Provide the [X, Y] coordinate of the cell's center where the given text is located.  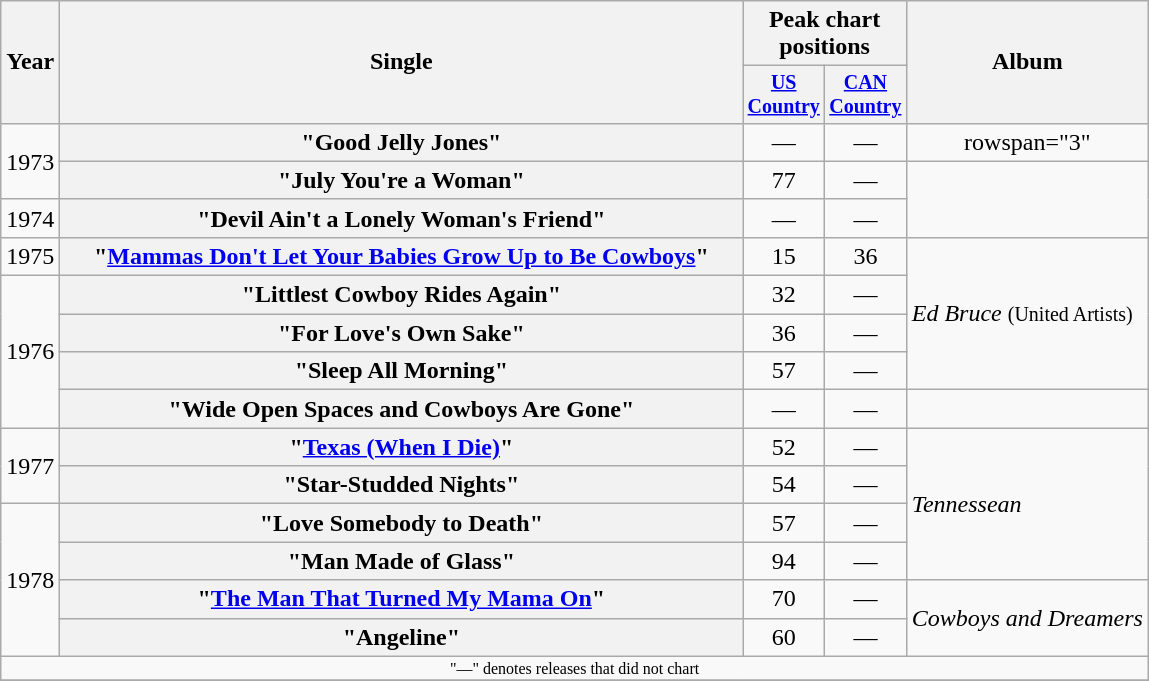
Cowboys and Dreamers [1027, 618]
1973 [30, 161]
"Man Made of Glass" [402, 561]
"The Man That Turned My Mama On" [402, 599]
Year [30, 62]
"July You're a Woman" [402, 180]
1975 [30, 256]
US Country [784, 94]
"For Love's Own Sake" [402, 333]
60 [784, 637]
CAN Country [866, 94]
15 [784, 256]
32 [784, 295]
Tennessean [1027, 504]
Single [402, 62]
94 [784, 561]
"Devil Ain't a Lonely Woman's Friend" [402, 218]
"Mammas Don't Let Your Babies Grow Up to Be Cowboys" [402, 256]
"Wide Open Spaces and Cowboys Are Gone" [402, 409]
1976 [30, 352]
"Love Somebody to Death" [402, 523]
Ed Bruce (United Artists) [1027, 313]
1977 [30, 466]
Album [1027, 62]
rowspan="3" [1027, 142]
"—" denotes releases that did not chart [575, 668]
"Good Jelly Jones" [402, 142]
77 [784, 180]
"Littlest Cowboy Rides Again" [402, 295]
1974 [30, 218]
52 [784, 447]
70 [784, 599]
1978 [30, 580]
Peak chartpositions [824, 34]
"Texas (When I Die)" [402, 447]
"Angeline" [402, 637]
54 [784, 485]
"Star-Studded Nights" [402, 485]
"Sleep All Morning" [402, 371]
